Pinpoint the cell where the given text exists, returning its [X, Y] midpoint coordinate. 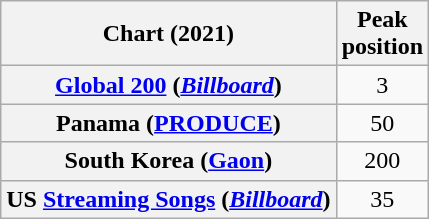
3 [382, 85]
Chart (2021) [168, 34]
50 [382, 123]
Peakposition [382, 34]
Global 200 (Billboard) [168, 85]
35 [382, 199]
South Korea (Gaon) [168, 161]
Panama (PRODUCE) [168, 123]
US Streaming Songs (Billboard) [168, 199]
200 [382, 161]
